For the text-containing cell, return its midpoint in [x, y] coordinate format. 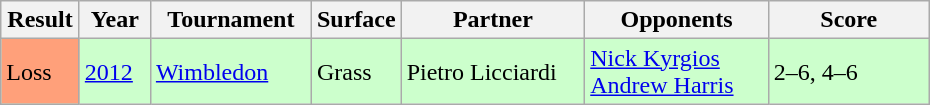
Opponents [677, 20]
Year [114, 20]
2012 [114, 72]
Pietro Licciardi [493, 72]
Partner [493, 20]
Wimbledon [230, 72]
Result [40, 20]
2–6, 4–6 [848, 72]
Grass [356, 72]
Tournament [230, 20]
Surface [356, 20]
Loss [40, 72]
Nick Kyrgios Andrew Harris [677, 72]
Score [848, 20]
